Extract the [X, Y] coordinate from the center of the cell holding the provided text.  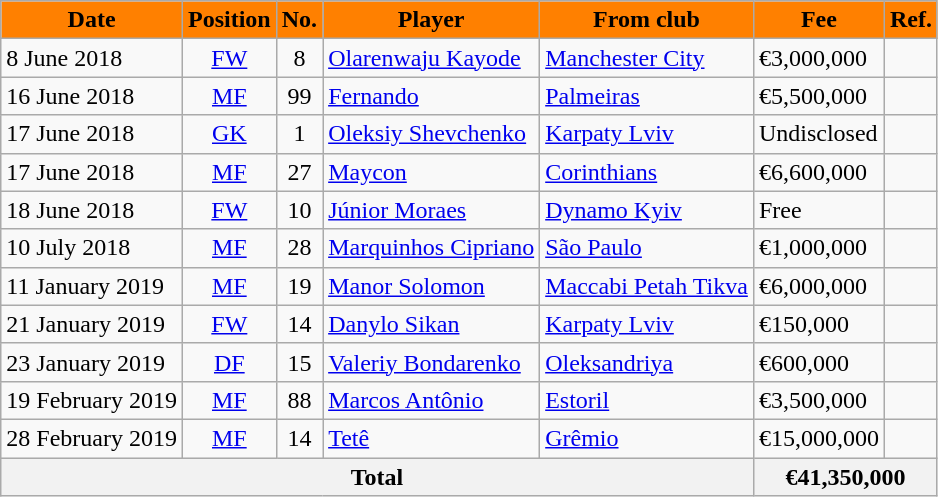
Fee [818, 20]
São Paulo [647, 248]
Palmeiras [647, 96]
Corinthians [647, 172]
€150,000 [818, 324]
Valeriy Bondarenko [432, 362]
8 [299, 58]
15 [299, 362]
From club [647, 20]
Maccabi Petah Tikva [647, 286]
€6,600,000 [818, 172]
Olarenwaju Kayode [432, 58]
Date [92, 20]
19 [299, 286]
Fernando [432, 96]
28 February 2019 [92, 438]
Maycon [432, 172]
Tetê [432, 438]
Ref. [910, 20]
Marcos Antônio [432, 400]
Manor Solomon [432, 286]
Position [229, 20]
€1,000,000 [818, 248]
No. [299, 20]
1 [299, 134]
27 [299, 172]
23 January 2019 [92, 362]
18 June 2018 [92, 210]
8 June 2018 [92, 58]
DF [229, 362]
Danylo Sikan [432, 324]
19 February 2019 [92, 400]
GK [229, 134]
€15,000,000 [818, 438]
Oleksiy Shevchenko [432, 134]
€6,000,000 [818, 286]
Dynamo Kyiv [647, 210]
Total [378, 477]
€3,000,000 [818, 58]
Júnior Moraes [432, 210]
€3,500,000 [818, 400]
99 [299, 96]
€41,350,000 [845, 477]
Grêmio [647, 438]
€600,000 [818, 362]
Oleksandriya [647, 362]
Estoril [647, 400]
88 [299, 400]
Marquinhos Cipriano [432, 248]
21 January 2019 [92, 324]
10 July 2018 [92, 248]
11 January 2019 [92, 286]
Player [432, 20]
10 [299, 210]
Undisclosed [818, 134]
16 June 2018 [92, 96]
28 [299, 248]
€5,500,000 [818, 96]
Free [818, 210]
Manchester City [647, 58]
